Return [X, Y] of the center of cell containing provided text 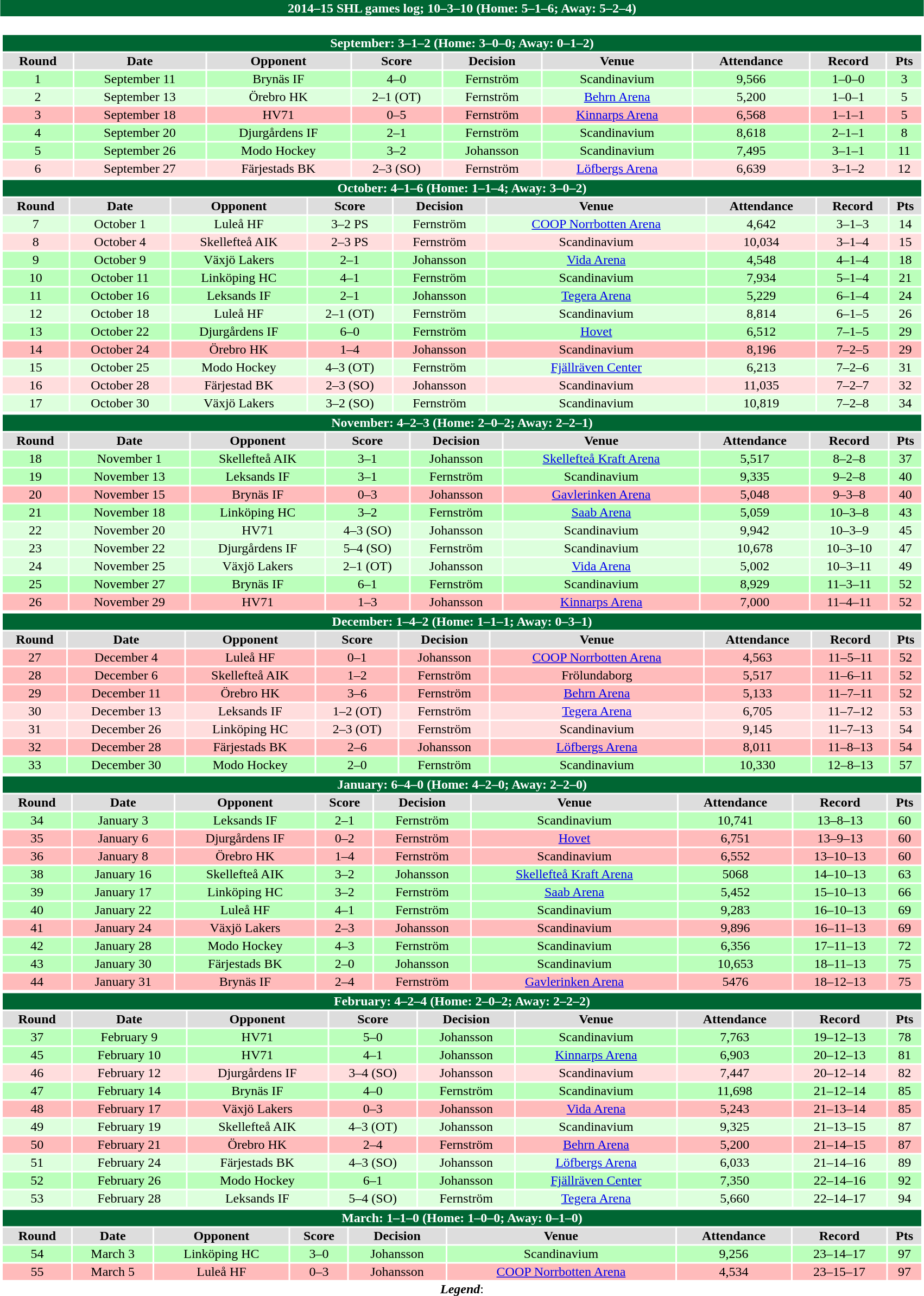
9,335 [755, 476]
23–15–17 [839, 1272]
6,356 [735, 946]
5068 [735, 874]
February 14 [129, 1091]
January 6 [123, 838]
December: 1–4–2 (Home: 1–1–1; Away: 0–3–1) [461, 622]
55 [37, 1272]
9,283 [735, 910]
September 11 [140, 79]
February 24 [129, 1163]
23 [35, 548]
5–1–4 [853, 278]
3–1–2 [848, 169]
September 26 [140, 150]
66 [904, 892]
February 28 [129, 1199]
9,942 [755, 531]
September: 3–1–2 (Home: 3–0–0; Away: 0–1–2) [461, 43]
1–2 [357, 675]
11–4–11 [849, 602]
33 [35, 765]
10 [36, 278]
4 [38, 133]
January 22 [123, 910]
1–1–1 [848, 115]
7,495 [751, 150]
October 18 [120, 313]
5,243 [735, 1109]
8,196 [761, 349]
5,229 [761, 296]
5476 [735, 982]
16 [36, 385]
11,035 [761, 385]
November 27 [129, 584]
February 10 [129, 1055]
46 [37, 1073]
27 [35, 658]
October 9 [120, 260]
3–1–4 [853, 242]
1–0–1 [848, 97]
14–10–13 [840, 874]
5,660 [735, 1199]
November 18 [129, 512]
3–2 PS [350, 224]
11–7–11 [850, 694]
November 13 [129, 476]
1–2 (OT) [357, 711]
September 27 [140, 169]
9,256 [734, 1254]
23–14–17 [839, 1254]
3–4 (SO) [373, 1073]
10–3–9 [849, 531]
10,819 [761, 404]
February 12 [129, 1073]
21–13–15 [840, 1127]
9 [36, 260]
0–5 [396, 115]
December 28 [126, 747]
10,330 [758, 765]
13–10–13 [840, 857]
December 11 [126, 694]
16–11–13 [840, 928]
5,452 [735, 892]
6 [38, 169]
13–9–13 [840, 838]
October 25 [120, 368]
57 [906, 765]
7–2–6 [853, 368]
6,903 [735, 1055]
11–3–11 [849, 584]
2–3 [345, 928]
4–1–4 [853, 260]
6–1–5 [853, 313]
6,705 [758, 711]
38 [37, 874]
12–8–13 [850, 765]
7–1–5 [853, 332]
4–3 [345, 946]
50 [37, 1144]
18–12–13 [840, 982]
November 1 [129, 459]
10,741 [735, 821]
18–11–13 [840, 964]
1–0–0 [848, 79]
October 28 [120, 385]
September 20 [140, 133]
5,048 [755, 495]
81 [904, 1055]
4,534 [734, 1272]
92 [904, 1180]
6–1–4 [853, 296]
94 [904, 1199]
19 [35, 476]
6,213 [761, 368]
February 26 [129, 1180]
February 19 [129, 1127]
6–0 [350, 332]
December 4 [126, 658]
21–14–15 [840, 1144]
20–12–13 [840, 1055]
11,698 [735, 1091]
9,325 [735, 1127]
20 [35, 495]
17 [36, 404]
2 [38, 97]
October: 4–1–6 (Home: 1–1–4; Away: 3–0–2) [461, 188]
13 [36, 332]
25 [35, 584]
15–10–13 [840, 892]
10–3–10 [849, 548]
7,447 [735, 1073]
17–11–13 [840, 946]
November 22 [129, 548]
13–8–13 [840, 821]
Frölundaborg [597, 675]
November 20 [129, 531]
11–7–13 [850, 729]
19–12–13 [840, 1037]
January 24 [123, 928]
6,568 [751, 115]
November 25 [129, 567]
February: 4–2–4 (Home: 2–0–2; Away: 2–2–2) [461, 1001]
10–3–11 [849, 567]
5–0 [373, 1037]
5,059 [755, 512]
7,934 [761, 278]
6,552 [735, 857]
January 30 [123, 964]
January 3 [123, 821]
8,929 [755, 584]
1–3 [367, 602]
0–2 [345, 838]
10–3–8 [849, 512]
20–12–14 [840, 1073]
3–1–1 [848, 150]
October 11 [120, 278]
6,033 [735, 1163]
November 29 [129, 602]
7 [36, 224]
36 [37, 857]
September 18 [140, 115]
December 6 [126, 675]
78 [904, 1037]
30 [35, 711]
8,011 [758, 747]
March: 1–1–0 (Home: 1–0–0; Away: 0–1–0) [461, 1218]
3–6 [357, 694]
2014–15 SHL games log; 10–3–10 (Home: 5–1–6; Away: 5–2–4) [462, 8]
10,653 [735, 964]
82 [904, 1073]
9,896 [735, 928]
11–6–11 [850, 675]
February 21 [129, 1144]
3–2 (SO) [350, 404]
March 3 [113, 1254]
October 16 [120, 296]
March 5 [113, 1272]
11–5–11 [850, 658]
October 22 [120, 332]
3–1–3 [853, 224]
January 28 [123, 946]
6,639 [751, 169]
21–12–14 [840, 1091]
8,618 [751, 133]
10,034 [761, 242]
21–14–16 [840, 1163]
11–7–12 [850, 711]
0–1 [357, 658]
December 30 [126, 765]
October 24 [120, 349]
44 [37, 982]
22–14–17 [840, 1199]
7–2–7 [853, 385]
8,814 [761, 313]
48 [37, 1109]
6,751 [735, 838]
11–8–13 [850, 747]
10,678 [755, 548]
42 [37, 946]
January 31 [123, 982]
21–13–14 [840, 1109]
51 [37, 1163]
October 4 [120, 242]
7,000 [755, 602]
35 [37, 838]
2–1–1 [848, 133]
4,563 [758, 658]
9–2–8 [849, 476]
2–3 PS [350, 242]
January 17 [123, 892]
39 [37, 892]
January 16 [123, 874]
9,566 [751, 79]
January 8 [123, 857]
4,548 [761, 260]
December 13 [126, 711]
28 [35, 675]
February 9 [129, 1037]
Färjestad BK [239, 385]
9–3–8 [849, 495]
7–2–8 [853, 404]
6,512 [761, 332]
October 1 [120, 224]
February 17 [129, 1109]
7,350 [735, 1180]
December 26 [126, 729]
3–0 [319, 1254]
2–6 [357, 747]
November: 4–2–3 (Home: 2–0–2; Away: 2–2–1) [461, 423]
22–14–16 [840, 1180]
22 [35, 531]
October 30 [120, 404]
5,133 [758, 694]
8–2–8 [849, 459]
1 [38, 79]
January: 6–4–0 (Home: 4–2–0; Away: 2–2–0) [461, 785]
89 [904, 1163]
4,642 [761, 224]
November 15 [129, 495]
2–3 (OT) [357, 729]
63 [904, 874]
September 13 [140, 97]
5,002 [755, 567]
7–2–5 [853, 349]
16–10–13 [840, 910]
7,763 [735, 1037]
9,145 [758, 729]
72 [904, 946]
41 [37, 928]
